Pinpoint the cell where the given text exists, returning its (x, y) midpoint coordinate. 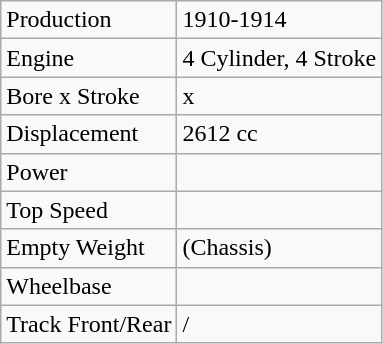
Engine (89, 58)
2612 cc (280, 134)
/ (280, 324)
Bore x Stroke (89, 96)
x (280, 96)
1910-1914 (280, 20)
Track Front/Rear (89, 324)
4 Cylinder, 4 Stroke (280, 58)
(Chassis) (280, 248)
Displacement (89, 134)
Wheelbase (89, 286)
Top Speed (89, 210)
Power (89, 172)
Production (89, 20)
Empty Weight (89, 248)
